Provide the [x, y] coordinate of the cell's center where the given text is located.  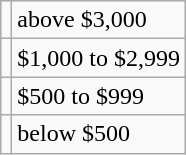
$1,000 to $2,999 [99, 58]
below $500 [99, 134]
$500 to $999 [99, 96]
above $3,000 [99, 20]
